Find where the given text appears and provide that cell's center as (X, Y) coordinate. 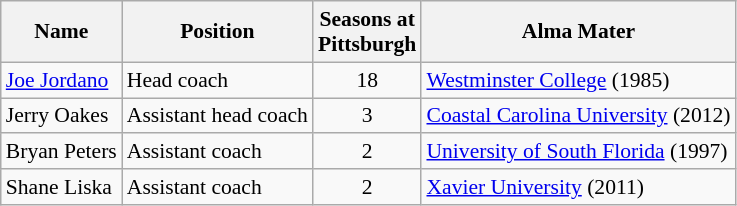
3 (367, 116)
Joe Jordano (62, 80)
Assistant head coach (218, 116)
Coastal Carolina University (2012) (578, 116)
Head coach (218, 80)
Alma Mater (578, 32)
Seasons atPittsburgh (367, 32)
Westminster College (1985) (578, 80)
18 (367, 80)
Position (218, 32)
Xavier University (2011) (578, 187)
Bryan Peters (62, 152)
University of South Florida (1997) (578, 152)
Shane Liska (62, 187)
Jerry Oakes (62, 116)
Name (62, 32)
